For the text-containing cell, return its midpoint in (X, Y) coordinate format. 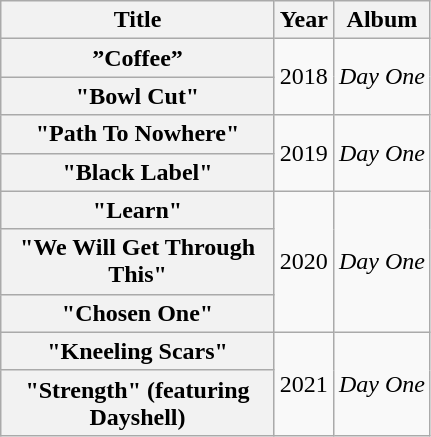
"Path To Nowhere" (138, 134)
"Kneeling Scars" (138, 351)
Year (304, 20)
"Learn" (138, 210)
Album (382, 20)
”Coffee” (138, 58)
2021 (304, 384)
"Bowl Cut" (138, 96)
"We Will Get Through This" (138, 262)
Title (138, 20)
2020 (304, 262)
"Black Label" (138, 172)
2019 (304, 153)
"Strength" (featuring Dayshell) (138, 402)
2018 (304, 77)
"Chosen One" (138, 313)
